Scan for the cell matching the given text and deliver its [X, Y] coordinate at center. 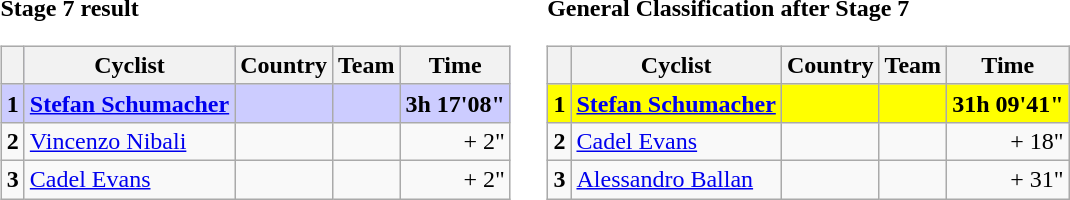
Alessandro Ballan [676, 179]
+ 18" [1008, 141]
3h 17'08" [455, 103]
+ 31" [1008, 179]
Vincenzo Nibali [129, 141]
31h 09'41" [1008, 103]
